Extract the (X, Y) coordinate from the center of the cell holding the provided text.  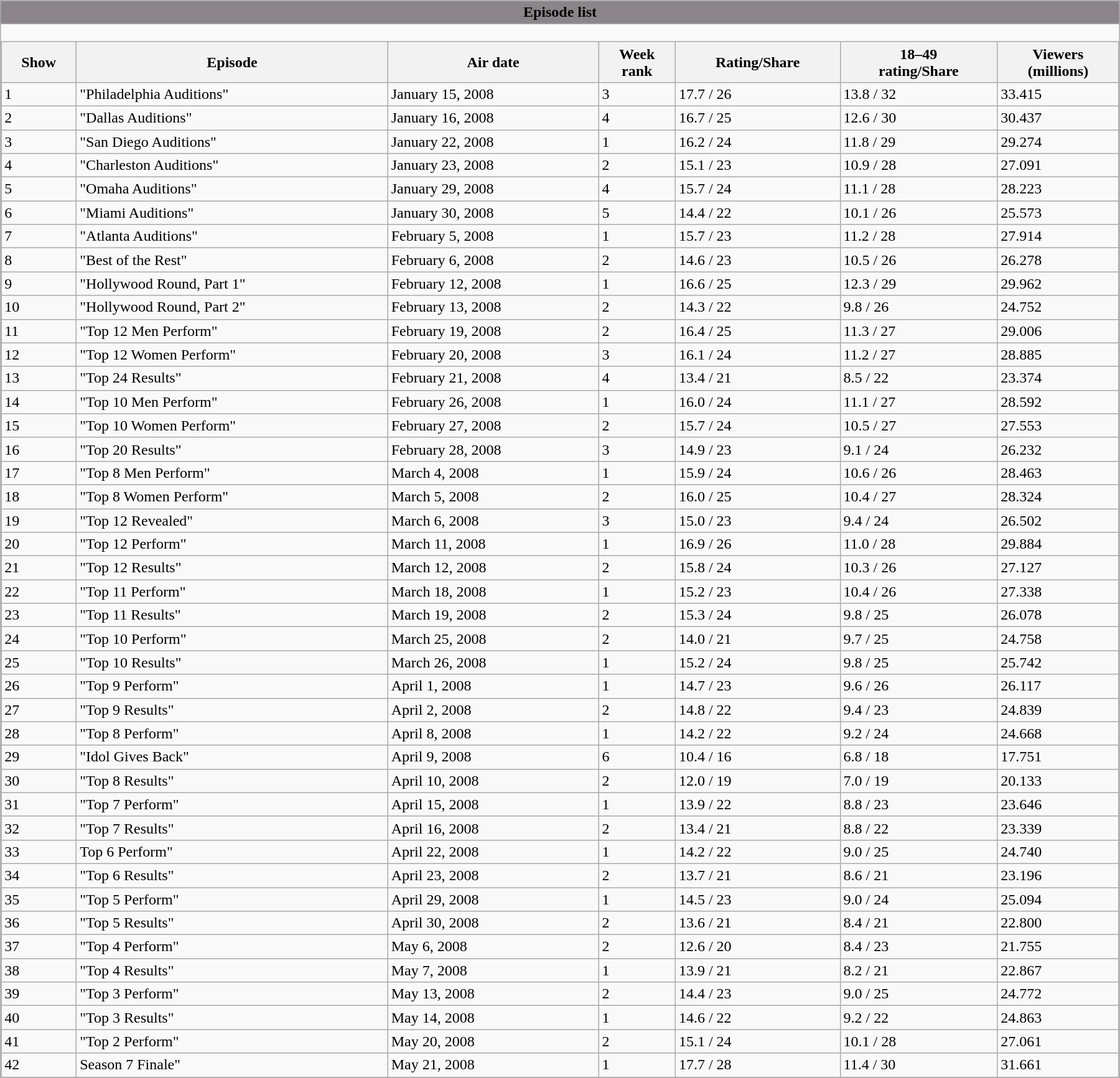
29.962 (1058, 284)
11.2 / 27 (918, 355)
14.4 / 23 (758, 994)
27.091 (1058, 165)
March 25, 2008 (493, 639)
"Top 7 Perform" (233, 804)
March 12, 2008 (493, 568)
9.1 / 24 (918, 449)
28.463 (1058, 473)
10.3 / 26 (918, 568)
8 (39, 260)
May 20, 2008 (493, 1041)
"Top 4 Results" (233, 970)
17.751 (1058, 757)
March 5, 2008 (493, 496)
14 (39, 402)
15.9 / 24 (758, 473)
26.078 (1058, 615)
15.1 / 24 (758, 1041)
17.7 / 26 (758, 94)
30 (39, 781)
"Hollywood Round, Part 2" (233, 307)
16.7 / 25 (758, 118)
February 21, 2008 (493, 378)
January 15, 2008 (493, 94)
28.592 (1058, 402)
"Top 5 Results" (233, 923)
February 26, 2008 (493, 402)
18–49 rating/Share (918, 62)
15.1 / 23 (758, 165)
"Top 9 Results" (233, 710)
"Top 3 Results" (233, 1018)
January 23, 2008 (493, 165)
41 (39, 1041)
31.661 (1058, 1065)
24.863 (1058, 1018)
25.094 (1058, 899)
"Top 12 Revealed" (233, 521)
12.3 / 29 (918, 284)
25.742 (1058, 662)
April 1, 2008 (493, 686)
"Top 12 Women Perform" (233, 355)
39 (39, 994)
January 30, 2008 (493, 213)
14.0 / 21 (758, 639)
9.8 / 26 (918, 307)
May 6, 2008 (493, 947)
"Top 11 Results" (233, 615)
24.752 (1058, 307)
April 10, 2008 (493, 781)
Air date (493, 62)
8.6 / 21 (918, 875)
22 (39, 592)
10.1 / 28 (918, 1041)
15.7 / 23 (758, 236)
"Top 10 Men Perform" (233, 402)
13.8 / 32 (918, 94)
21 (39, 568)
March 4, 2008 (493, 473)
"Atlanta Auditions" (233, 236)
14.4 / 22 (758, 213)
February 20, 2008 (493, 355)
February 12, 2008 (493, 284)
Episode (233, 62)
May 14, 2008 (493, 1018)
29.006 (1058, 331)
April 15, 2008 (493, 804)
24.740 (1058, 852)
31 (39, 804)
26.117 (1058, 686)
10.4 / 16 (758, 757)
13.7 / 21 (758, 875)
February 27, 2008 (493, 425)
14.6 / 23 (758, 260)
13.6 / 21 (758, 923)
"Charleston Auditions" (233, 165)
23.339 (1058, 828)
8.2 / 21 (918, 970)
"Best of the Rest" (233, 260)
February 19, 2008 (493, 331)
14.8 / 22 (758, 710)
March 11, 2008 (493, 544)
19 (39, 521)
11.0 / 28 (918, 544)
23.646 (1058, 804)
27 (39, 710)
"Dallas Auditions" (233, 118)
"Omaha Auditions" (233, 189)
14.3 / 22 (758, 307)
12.0 / 19 (758, 781)
"Top 4 Perform" (233, 947)
25.573 (1058, 213)
30.437 (1058, 118)
15.3 / 24 (758, 615)
7.0 / 19 (918, 781)
"Top 24 Results" (233, 378)
March 6, 2008 (493, 521)
15 (39, 425)
11.8 / 29 (918, 141)
20.133 (1058, 781)
15.2 / 24 (758, 662)
"Top 5 Perform" (233, 899)
8.4 / 21 (918, 923)
12.6 / 20 (758, 947)
April 22, 2008 (493, 852)
26.232 (1058, 449)
Top 6 Perform" (233, 852)
22.800 (1058, 923)
Season 7 Finale" (233, 1065)
"Top 8 Men Perform" (233, 473)
8.4 / 23 (918, 947)
9.2 / 24 (918, 733)
May 7, 2008 (493, 970)
14.5 / 23 (758, 899)
16.6 / 25 (758, 284)
8.8 / 22 (918, 828)
32 (39, 828)
"Top 8 Women Perform" (233, 496)
13 (39, 378)
"Top 6 Results" (233, 875)
10.6 / 26 (918, 473)
"Top 10 Perform" (233, 639)
9.4 / 23 (918, 710)
28.324 (1058, 496)
24.758 (1058, 639)
"Top 11 Perform" (233, 592)
"Top 12 Men Perform" (233, 331)
10.4 / 26 (918, 592)
Episode list (560, 12)
16.0 / 25 (758, 496)
14.6 / 22 (758, 1018)
10.5 / 26 (918, 260)
Rating/Share (758, 62)
"Top 7 Results" (233, 828)
33.415 (1058, 94)
23.374 (1058, 378)
10.4 / 27 (918, 496)
15.8 / 24 (758, 568)
24.668 (1058, 733)
36 (39, 923)
"Top 3 Perform" (233, 994)
"San Diego Auditions" (233, 141)
"Philadelphia Auditions" (233, 94)
20 (39, 544)
16.0 / 24 (758, 402)
38 (39, 970)
April 30, 2008 (493, 923)
27.914 (1058, 236)
35 (39, 899)
April 9, 2008 (493, 757)
11.4 / 30 (918, 1065)
16.1 / 24 (758, 355)
6.8 / 18 (918, 757)
33 (39, 852)
11.1 / 27 (918, 402)
18 (39, 496)
34 (39, 875)
26.278 (1058, 260)
11.3 / 27 (918, 331)
March 18, 2008 (493, 592)
23.196 (1058, 875)
9.7 / 25 (918, 639)
23 (39, 615)
January 29, 2008 (493, 189)
16 (39, 449)
8.5 / 22 (918, 378)
28 (39, 733)
27.553 (1058, 425)
11.2 / 28 (918, 236)
May 13, 2008 (493, 994)
April 23, 2008 (493, 875)
May 21, 2008 (493, 1065)
"Top 2 Perform" (233, 1041)
March 19, 2008 (493, 615)
14.9 / 23 (758, 449)
"Hollywood Round, Part 1" (233, 284)
24.839 (1058, 710)
February 6, 2008 (493, 260)
29.274 (1058, 141)
13.9 / 21 (758, 970)
9 (39, 284)
"Top 12 Perform" (233, 544)
28.223 (1058, 189)
16.2 / 24 (758, 141)
25 (39, 662)
"Top 9 Perform" (233, 686)
"Top 8 Results" (233, 781)
7 (39, 236)
24.772 (1058, 994)
22.867 (1058, 970)
21.755 (1058, 947)
8.8 / 23 (918, 804)
Weekrank (637, 62)
16.9 / 26 (758, 544)
27.127 (1058, 568)
9.6 / 26 (918, 686)
42 (39, 1065)
29 (39, 757)
February 5, 2008 (493, 236)
13.9 / 22 (758, 804)
17.7 / 28 (758, 1065)
10.5 / 27 (918, 425)
11 (39, 331)
37 (39, 947)
27.061 (1058, 1041)
"Top 12 Results" (233, 568)
17 (39, 473)
"Miami Auditions" (233, 213)
Viewers(millions) (1058, 62)
11.1 / 28 (918, 189)
April 16, 2008 (493, 828)
10 (39, 307)
April 8, 2008 (493, 733)
February 13, 2008 (493, 307)
40 (39, 1018)
"Top 10 Results" (233, 662)
16.4 / 25 (758, 331)
10.1 / 26 (918, 213)
April 29, 2008 (493, 899)
24 (39, 639)
January 22, 2008 (493, 141)
26.502 (1058, 521)
9.4 / 24 (918, 521)
April 2, 2008 (493, 710)
9.0 / 24 (918, 899)
"Top 8 Perform" (233, 733)
27.338 (1058, 592)
26 (39, 686)
29.884 (1058, 544)
15.2 / 23 (758, 592)
March 26, 2008 (493, 662)
"Top 20 Results" (233, 449)
12.6 / 30 (918, 118)
February 28, 2008 (493, 449)
10.9 / 28 (918, 165)
28.885 (1058, 355)
15.0 / 23 (758, 521)
12 (39, 355)
January 16, 2008 (493, 118)
14.7 / 23 (758, 686)
9.2 / 22 (918, 1018)
Show (39, 62)
"Idol Gives Back" (233, 757)
"Top 10 Women Perform" (233, 425)
